Return [x, y] of the center of cell containing provided text 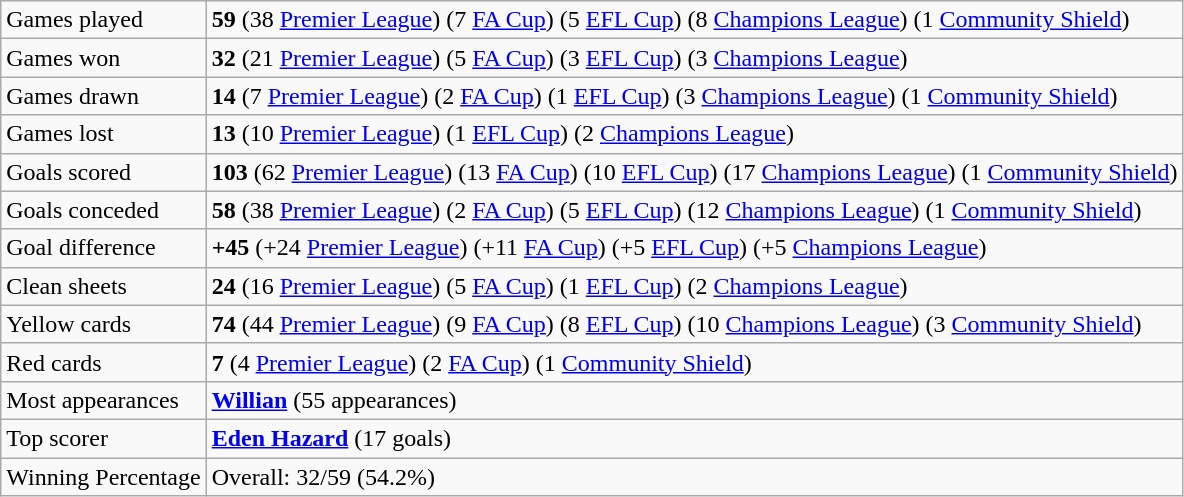
24 (16 Premier League) (5 FA Cup) (1 EFL Cup) (2 Champions League) [694, 286]
7 (4 Premier League) (2 FA Cup) (1 Community Shield) [694, 362]
Winning Percentage [104, 477]
103 (62 Premier League) (13 FA Cup) (10 EFL Cup) (17 Champions League) (1 Community Shield) [694, 172]
Goal difference [104, 248]
Clean sheets [104, 286]
13 (10 Premier League) (1 EFL Cup) (2 Champions League) [694, 134]
Red cards [104, 362]
Yellow cards [104, 324]
Top scorer [104, 438]
Goals conceded [104, 210]
Games drawn [104, 96]
58 (38 Premier League) (2 FA Cup) (5 EFL Cup) (12 Champions League) (1 Community Shield) [694, 210]
+45 (+24 Premier League) (+11 FA Cup) (+5 EFL Cup) (+5 Champions League) [694, 248]
Most appearances [104, 400]
Games lost [104, 134]
Willian (55 appearances) [694, 400]
59 (38 Premier League) (7 FA Cup) (5 EFL Cup) (8 Champions League) (1 Community Shield) [694, 20]
Games won [104, 58]
74 (44 Premier League) (9 FA Cup) (8 EFL Cup) (10 Champions League) (3 Community Shield) [694, 324]
Eden Hazard (17 goals) [694, 438]
Games played [104, 20]
Overall: 32/59 (54.2%) [694, 477]
32 (21 Premier League) (5 FA Cup) (3 EFL Cup) (3 Champions League) [694, 58]
Goals scored [104, 172]
14 (7 Premier League) (2 FA Cup) (1 EFL Cup) (3 Champions League) (1 Community Shield) [694, 96]
